From the cell containing the given text, extract its center point as (x, y) coordinate. 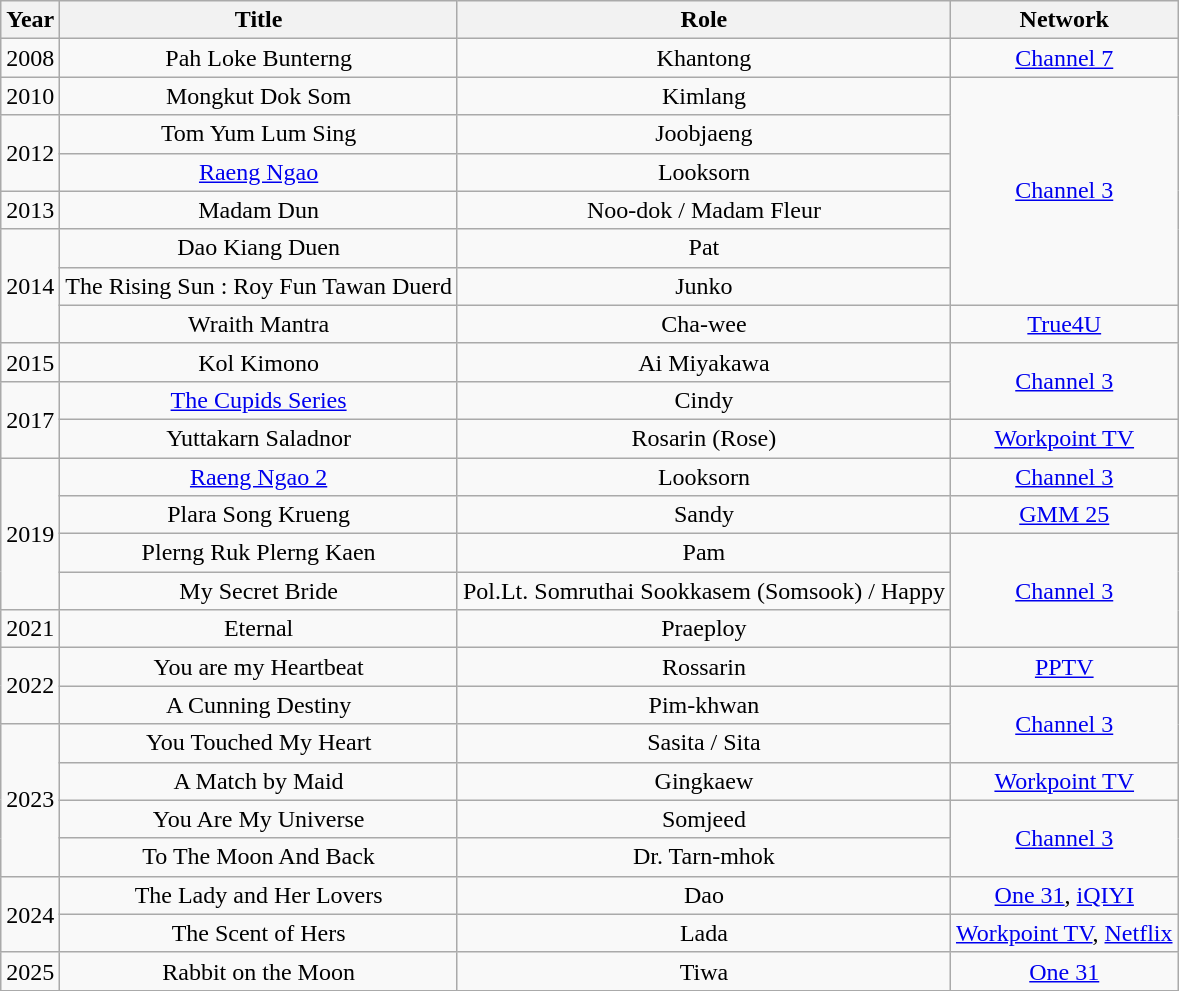
Raeng Ngao 2 (259, 477)
My Secret Bride (259, 591)
Joobjaeng (704, 134)
Pim-khwan (704, 705)
A Cunning Destiny (259, 705)
2024 (30, 914)
Mongkut Dok Som (259, 96)
Ai Miyakawa (704, 362)
Kimlang (704, 96)
2012 (30, 153)
Plerng Ruk Plerng Kaen (259, 553)
Title (259, 20)
2021 (30, 629)
Sasita / Sita (704, 743)
Rossarin (704, 667)
You Touched My Heart (259, 743)
Eternal (259, 629)
Pam (704, 553)
The Cupids Series (259, 400)
Pah Loke Bunterng (259, 58)
The Lady and Her Lovers (259, 895)
Tom Yum Lum Sing (259, 134)
2025 (30, 971)
Channel 7 (1064, 58)
2017 (30, 419)
Praeploy (704, 629)
2013 (30, 210)
You Are My Universe (259, 819)
Dr. Tarn-mhok (704, 857)
Kol Kimono (259, 362)
Raeng Ngao (259, 172)
Cindy (704, 400)
Dao Kiang Duen (259, 248)
Workpoint TV, Netflix (1064, 933)
Noo-dok / Madam Fleur (704, 210)
To The Moon And Back (259, 857)
Rabbit on the Moon (259, 971)
Pol.Lt. Somruthai Sookkasem (Somsook) / Happy (704, 591)
Wraith Mantra (259, 324)
Madam Dun (259, 210)
2019 (30, 534)
Rosarin (Rose) (704, 438)
True4U (1064, 324)
2015 (30, 362)
Network (1064, 20)
Plara Song Krueng (259, 515)
One 31, iQIYI (1064, 895)
Dao (704, 895)
The Scent of Hers (259, 933)
The Rising Sun : Roy Fun Tawan Duerd (259, 286)
PPTV (1064, 667)
Khantong (704, 58)
Junko (704, 286)
You are my Heartbeat (259, 667)
2022 (30, 686)
Year (30, 20)
Sandy (704, 515)
2014 (30, 286)
Tiwa (704, 971)
2008 (30, 58)
Somjeed (704, 819)
2010 (30, 96)
2023 (30, 800)
GMM 25 (1064, 515)
Role (704, 20)
Pat (704, 248)
Cha-wee (704, 324)
Gingkaew (704, 781)
A Match by Maid (259, 781)
Yuttakarn Saladnor (259, 438)
Lada (704, 933)
One 31 (1064, 971)
